Determine the (X, Y) coordinate at the center of the cell enclosing the given text.  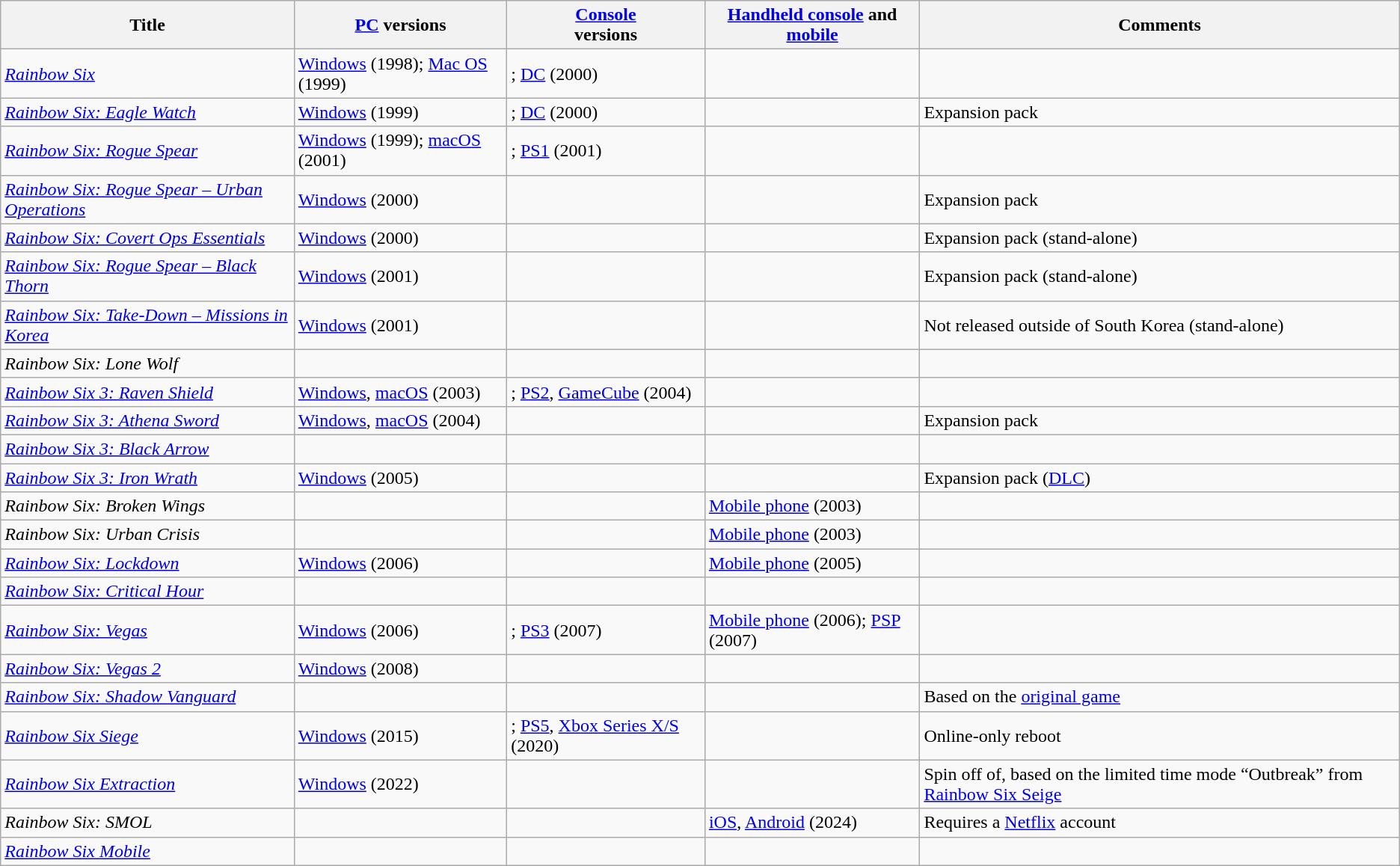
Rainbow Six 3: Raven Shield (148, 392)
Handheld console and mobile (812, 25)
Consoleversions (606, 25)
Rainbow Six: Urban Crisis (148, 535)
Rainbow Six: Vegas 2 (148, 669)
Rainbow Six: Critical Hour (148, 592)
Rainbow Six: Lockdown (148, 563)
; PS1 (2001) (606, 151)
Rainbow Six (148, 73)
Rainbow Six Siege (148, 736)
Rainbow Six: Eagle Watch (148, 112)
Rainbow Six: Shadow Vanguard (148, 697)
Spin off of, based on the limited time mode “Outbreak” from Rainbow Six Seige (1159, 784)
Not released outside of South Korea (stand-alone) (1159, 325)
iOS, Android (2024) (812, 823)
Windows (2008) (400, 669)
; PS5, Xbox Series X/S (2020) (606, 736)
Windows (1999) (400, 112)
Rainbow Six Extraction (148, 784)
Rainbow Six: Rogue Spear – Black Thorn (148, 277)
Rainbow Six: Broken Wings (148, 506)
Mobile phone (2006); PSP (2007) (812, 630)
Rainbow Six: SMOL (148, 823)
Mobile phone (2005) (812, 563)
Rainbow Six 3: Black Arrow (148, 449)
Windows (2015) (400, 736)
PC versions (400, 25)
Rainbow Six: Rogue Spear (148, 151)
Based on the original game (1159, 697)
; PS2, GameCube (2004) (606, 392)
Windows, macOS (2004) (400, 420)
Rainbow Six Mobile (148, 851)
Rainbow Six: Vegas (148, 630)
; PS3 (2007) (606, 630)
Rainbow Six: Covert Ops Essentials (148, 238)
Windows (1998); Mac OS (1999) (400, 73)
Rainbow Six 3: Athena Sword (148, 420)
Windows (2022) (400, 784)
Online-only reboot (1159, 736)
Windows (2005) (400, 478)
Rainbow Six: Rogue Spear – Urban Operations (148, 199)
Windows, macOS (2003) (400, 392)
Comments (1159, 25)
Windows (1999); macOS (2001) (400, 151)
Title (148, 25)
Rainbow Six: Take-Down – Missions in Korea (148, 325)
Expansion pack (DLC) (1159, 478)
Requires a Netflix account (1159, 823)
Rainbow Six: Lone Wolf (148, 363)
Rainbow Six 3: Iron Wrath (148, 478)
